Locate the cell with the specified text and output its [X, Y] center coordinate. 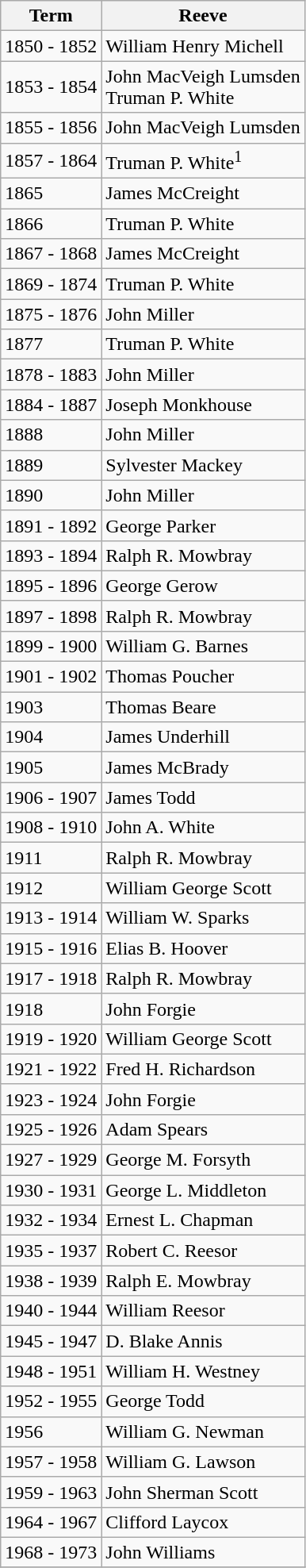
Term [51, 16]
Thomas Beare [203, 707]
George L. Middleton [203, 1190]
1930 - 1931 [51, 1190]
1964 - 1967 [51, 1522]
Robert C. Reesor [203, 1251]
1853 - 1854 [51, 87]
1948 - 1951 [51, 1371]
Adam Spears [203, 1129]
James Underhill [203, 737]
William Henry Michell [203, 46]
William H. Westney [203, 1371]
1857 - 1864 [51, 160]
William G. Barnes [203, 646]
1850 - 1852 [51, 46]
1968 - 1973 [51, 1552]
1891 - 1892 [51, 525]
1893 - 1894 [51, 555]
Clifford Laycox [203, 1522]
1890 [51, 495]
1915 - 1916 [51, 948]
Thomas Poucher [203, 677]
1877 [51, 344]
John Williams [203, 1552]
George M. Forsyth [203, 1160]
1911 [51, 858]
1875 - 1876 [51, 314]
William G. Lawson [203, 1462]
1905 [51, 767]
John Sherman Scott [203, 1492]
1945 - 1947 [51, 1341]
1917 - 1918 [51, 978]
1956 [51, 1432]
Reeve [203, 16]
George Todd [203, 1401]
1897 - 1898 [51, 616]
1913 - 1914 [51, 918]
1895 - 1896 [51, 586]
D. Blake Annis [203, 1341]
1927 - 1929 [51, 1160]
George Parker [203, 525]
1899 - 1900 [51, 646]
1932 - 1934 [51, 1220]
1878 - 1883 [51, 375]
1959 - 1963 [51, 1492]
1869 - 1874 [51, 284]
1889 [51, 465]
1923 - 1924 [51, 1099]
James McBrady [203, 767]
William G. Newman [203, 1432]
1904 [51, 737]
1866 [51, 224]
Sylvester Mackey [203, 465]
Fred H. Richardson [203, 1069]
1855 - 1856 [51, 128]
1903 [51, 707]
George Gerow [203, 586]
John A. White [203, 828]
1906 - 1907 [51, 797]
1925 - 1926 [51, 1129]
1940 - 1944 [51, 1311]
1952 - 1955 [51, 1401]
Elias B. Hoover [203, 948]
1919 - 1920 [51, 1039]
1912 [51, 888]
John MacVeigh Lumsden [203, 128]
William W. Sparks [203, 918]
William Reesor [203, 1311]
1865 [51, 194]
1918 [51, 1009]
1901 - 1902 [51, 677]
John MacVeigh LumsdenTruman P. White [203, 87]
James Todd [203, 797]
1884 - 1887 [51, 405]
1908 - 1910 [51, 828]
1888 [51, 435]
1938 - 1939 [51, 1281]
Joseph Monkhouse [203, 405]
1957 - 1958 [51, 1462]
Ralph E. Mowbray [203, 1281]
1935 - 1937 [51, 1251]
1867 - 1868 [51, 254]
Ernest L. Chapman [203, 1220]
Truman P. White1 [203, 160]
1921 - 1922 [51, 1069]
